Determine the (X, Y) coordinate at the center of the cell enclosing the given text.  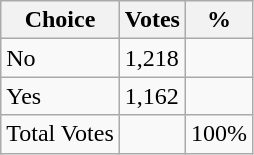
100% (218, 134)
1,218 (152, 58)
1,162 (152, 96)
Yes (60, 96)
Total Votes (60, 134)
% (218, 20)
Choice (60, 20)
No (60, 58)
Votes (152, 20)
